Find where the given text appears and provide that cell's center as (x, y) coordinate. 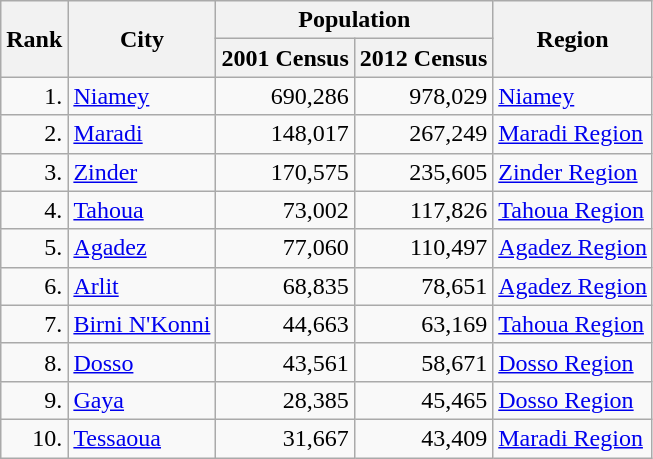
28,385 (285, 400)
690,286 (285, 96)
6. (34, 286)
Zinder Region (573, 172)
Tessaoua (142, 438)
58,671 (423, 362)
9. (34, 400)
2. (34, 134)
10. (34, 438)
78,651 (423, 286)
Maradi (142, 134)
Birni N'Konni (142, 324)
Tahoua (142, 210)
City (142, 39)
2001 Census (285, 58)
267,249 (423, 134)
Arlit (142, 286)
Dosso (142, 362)
31,667 (285, 438)
43,409 (423, 438)
8. (34, 362)
63,169 (423, 324)
117,826 (423, 210)
Region (573, 39)
3. (34, 172)
Zinder (142, 172)
Gaya (142, 400)
68,835 (285, 286)
1. (34, 96)
4. (34, 210)
43,561 (285, 362)
148,017 (285, 134)
Rank (34, 39)
7. (34, 324)
170,575 (285, 172)
978,029 (423, 96)
77,060 (285, 248)
73,002 (285, 210)
235,605 (423, 172)
Agadez (142, 248)
2012 Census (423, 58)
110,497 (423, 248)
44,663 (285, 324)
45,465 (423, 400)
5. (34, 248)
Population (354, 20)
